Capture the cell that displays the provided text and extract its [X, Y] central coordinate. 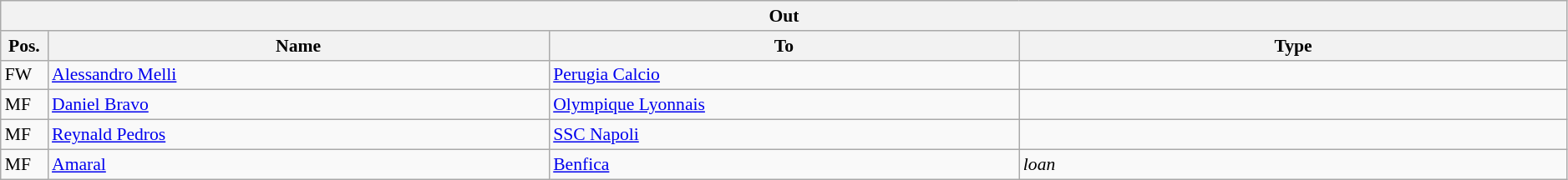
Type [1293, 46]
To [784, 46]
Perugia Calcio [784, 75]
Amaral [298, 164]
FW [24, 75]
Daniel Bravo [298, 105]
Out [784, 16]
Pos. [24, 46]
loan [1293, 164]
Reynald Pedros [298, 135]
Benfica [784, 164]
Alessandro Melli [298, 75]
SSC Napoli [784, 135]
Olympique Lyonnais [784, 105]
Name [298, 46]
